Search for the cell housing the specified text and yield its (x, y) center coordinate. 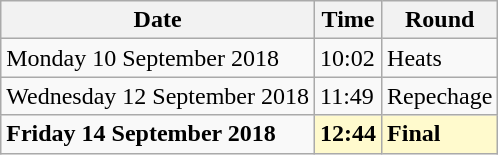
Repechage (440, 96)
10:02 (348, 58)
Friday 14 September 2018 (158, 134)
Heats (440, 58)
12:44 (348, 134)
Date (158, 20)
11:49 (348, 96)
Round (440, 20)
Final (440, 134)
Wednesday 12 September 2018 (158, 96)
Monday 10 September 2018 (158, 58)
Time (348, 20)
